Determine the (X, Y) coordinate at the center of the cell enclosing the given text.  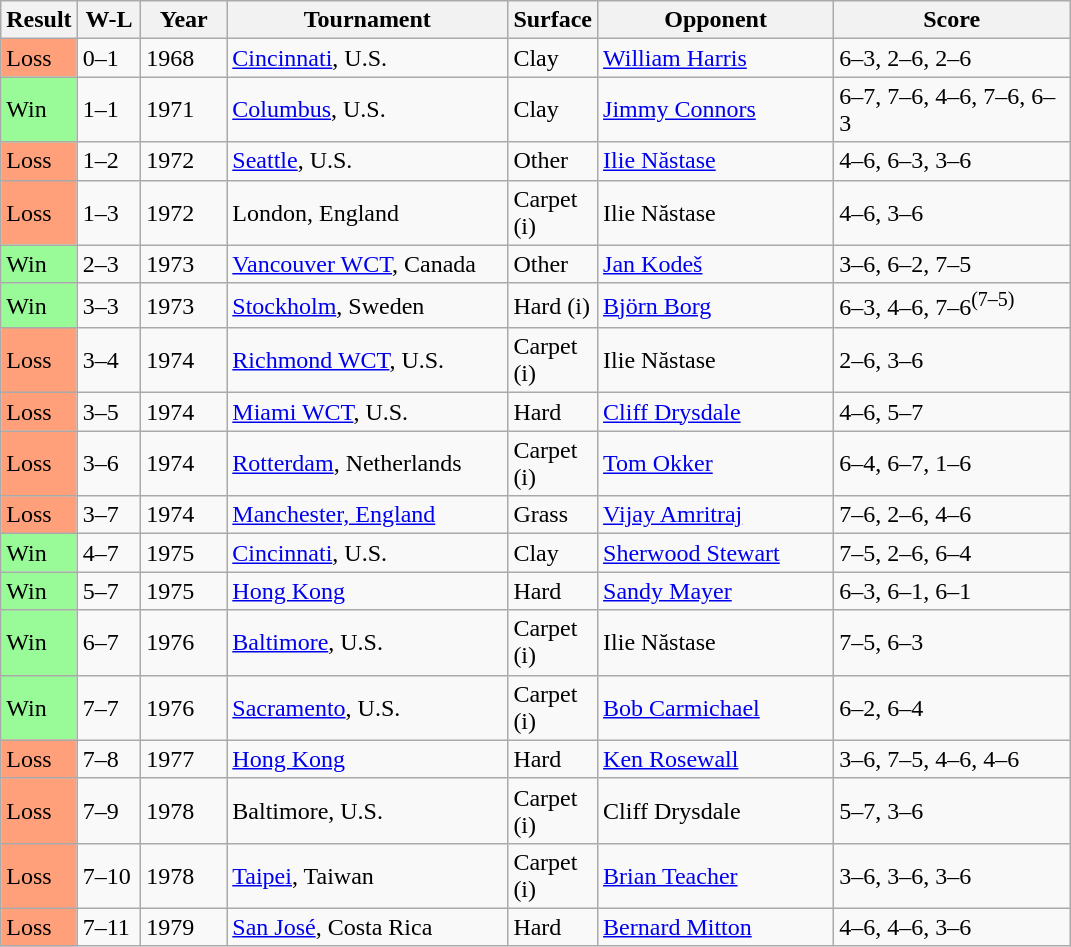
4–6, 4–6, 3–6 (952, 927)
1–2 (109, 161)
1–3 (109, 212)
Manchester, England (368, 515)
7–5, 6–3 (952, 642)
Surface (553, 20)
6–7, 7–6, 4–6, 7–6, 6–3 (952, 110)
W-L (109, 20)
San José, Costa Rica (368, 927)
Opponent (716, 20)
Result (39, 20)
William Harris (716, 58)
Vijay Amritraj (716, 515)
6–2, 6–4 (952, 708)
3–6, 7–5, 4–6, 4–6 (952, 759)
Columbus, U.S. (368, 110)
London, England (368, 212)
3–4 (109, 360)
Jan Kodeš (716, 264)
6–3, 2–6, 2–6 (952, 58)
1–1 (109, 110)
2–3 (109, 264)
3–3 (109, 306)
Score (952, 20)
4–6, 5–7 (952, 412)
Stockholm, Sweden (368, 306)
Sandy Mayer (716, 591)
Tom Okker (716, 464)
Tournament (368, 20)
Brian Teacher (716, 876)
6–7 (109, 642)
Seattle, U.S. (368, 161)
3–6 (109, 464)
5–7 (109, 591)
7–5, 2–6, 6–4 (952, 553)
7–10 (109, 876)
1971 (184, 110)
Hard (i) (553, 306)
Grass (553, 515)
Vancouver WCT, Canada (368, 264)
6–3, 6–1, 6–1 (952, 591)
7–7 (109, 708)
6–3, 4–6, 7–6(7–5) (952, 306)
1977 (184, 759)
Year (184, 20)
0–1 (109, 58)
3–7 (109, 515)
2–6, 3–6 (952, 360)
3–6, 3–6, 3–6 (952, 876)
7–11 (109, 927)
1979 (184, 927)
Rotterdam, Netherlands (368, 464)
Jimmy Connors (716, 110)
Taipei, Taiwan (368, 876)
1968 (184, 58)
7–6, 2–6, 4–6 (952, 515)
7–9 (109, 810)
3–6, 6–2, 7–5 (952, 264)
6–4, 6–7, 1–6 (952, 464)
Bernard Mitton (716, 927)
Sacramento, U.S. (368, 708)
Björn Borg (716, 306)
Sherwood Stewart (716, 553)
Richmond WCT, U.S. (368, 360)
Bob Carmichael (716, 708)
4–6, 6–3, 3–6 (952, 161)
4–6, 3–6 (952, 212)
5–7, 3–6 (952, 810)
4–7 (109, 553)
3–5 (109, 412)
Miami WCT, U.S. (368, 412)
Ken Rosewall (716, 759)
7–8 (109, 759)
